Provide the [X, Y] coordinate of the cell's center where the given text is located.  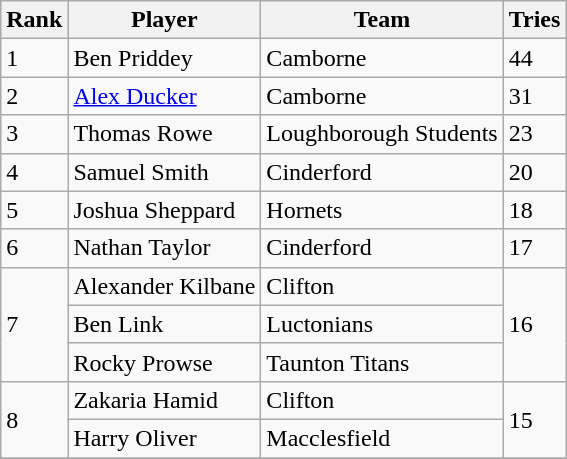
Taunton Titans [382, 362]
Ben Priddey [164, 58]
Rocky Prowse [164, 362]
4 [34, 172]
2 [34, 96]
Nathan Taylor [164, 248]
1 [34, 58]
Ben Link [164, 324]
16 [534, 324]
44 [534, 58]
15 [534, 419]
18 [534, 210]
Harry Oliver [164, 438]
Samuel Smith [164, 172]
6 [34, 248]
Rank [34, 20]
Thomas Rowe [164, 134]
31 [534, 96]
Loughborough Students [382, 134]
Macclesfield [382, 438]
8 [34, 419]
23 [534, 134]
Hornets [382, 210]
Team [382, 20]
3 [34, 134]
17 [534, 248]
20 [534, 172]
Player [164, 20]
Luctonians [382, 324]
Alex Ducker [164, 96]
Joshua Sheppard [164, 210]
Alexander Kilbane [164, 286]
Zakaria Hamid [164, 400]
Tries [534, 20]
7 [34, 324]
5 [34, 210]
